Determine the [X, Y] coordinate at the center of the cell enclosing the given text.  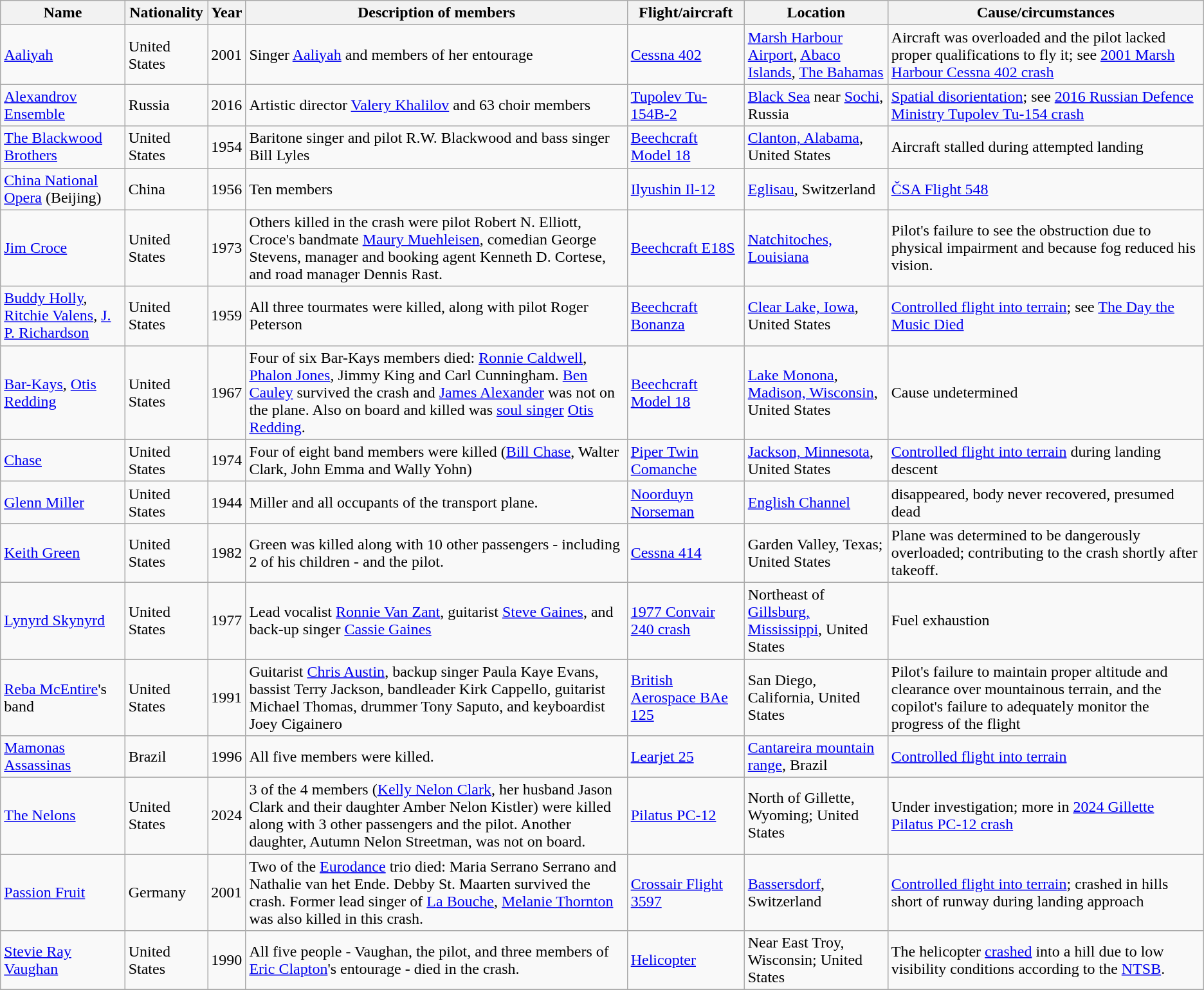
English Channel [816, 502]
1956 [226, 189]
1977 [226, 620]
Noorduyn Norseman [686, 502]
Near East Troy, Wisconsin; United States [816, 960]
Aircraft stalled during attempted landing [1046, 147]
Cause/circumstances [1046, 13]
Aircraft was overloaded and the pilot lacked proper qualifications to fly it; see 2001 Marsh Harbour Cessna 402 crash [1046, 55]
Ten members [436, 189]
1982 [226, 553]
2016 [226, 105]
British Aerospace BAe 125 [686, 697]
Mamonas Assassinas [63, 756]
Keith Green [63, 553]
Artistic director Valery Khalilov and 63 choir members [436, 105]
Passion Fruit [63, 893]
Flight/aircraft [686, 13]
Cantareira mountain range, Brazil [816, 756]
Miller and all occupants of the transport plane. [436, 502]
Controlled flight into terrain; crashed in hills short of runway during landing approach [1046, 893]
Stevie Ray Vaughan [63, 960]
Garden Valley, Texas; United States [816, 553]
Description of members [436, 13]
Lead vocalist Ronnie Van Zant, guitarist Steve Gaines, and back-up singer Cassie Gaines [436, 620]
Cessna 402 [686, 55]
Name [63, 13]
Alexandrov Ensemble [63, 105]
Brazil [166, 756]
Cessna 414 [686, 553]
1959 [226, 316]
Reba McEntire's band [63, 697]
1967 [226, 392]
Beechcraft E18S [686, 248]
The Nelons [63, 816]
Controlled flight into terrain during landing descent [1046, 461]
Spatial disorientation; see 2016 Russian Defence Ministry Tupolev Tu-154 crash [1046, 105]
All three tourmates were killed, along with pilot Roger Peterson [436, 316]
Glenn Miller [63, 502]
1991 [226, 697]
Plane was determined to be dangerously overloaded; contributing to the crash shortly after takeoff. [1046, 553]
North of Gillette, Wyoming; United States [816, 816]
Clanton, Alabama, United States [816, 147]
Eglisau, Switzerland [816, 189]
Under investigation; more in 2024 Gillette Pilatus PC-12 crash [1046, 816]
Jim Croce [63, 248]
Lake Monona, Madison, Wisconsin, United States [816, 392]
Helicopter [686, 960]
Location [816, 13]
Lynyrd Skynyrd [63, 620]
Clear Lake, Iowa, United States [816, 316]
Northeast of Gillsburg, Mississippi, United States [816, 620]
Year [226, 13]
Green was killed along with 10 other passengers - including 2 of his children - and the pilot. [436, 553]
Learjet 25 [686, 756]
Aaliyah [63, 55]
Cause undetermined [1046, 392]
1996 [226, 756]
China [166, 189]
Beechcraft Bonanza [686, 316]
Tupolev Tu-154B-2 [686, 105]
1977 Convair 240 crash [686, 620]
Chase [63, 461]
1944 [226, 502]
Bassersdorf, Switzerland [816, 893]
China National Opera (Beijing) [63, 189]
All five members were killed. [436, 756]
Germany [166, 893]
Pilot's failure to see the obstruction due to physical impairment and because fog reduced his vision. [1046, 248]
Russia [166, 105]
Marsh Harbour Airport, Abaco Islands, The Bahamas [816, 55]
Singer Aaliyah and members of her entourage [436, 55]
Piper Twin Comanche [686, 461]
Four of eight band members were killed (Bill Chase, Walter Clark, John Emma and Wally Yohn) [436, 461]
Black Sea near Sochi, Russia [816, 105]
Buddy Holly, Ritchie Valens, J. P. Richardson [63, 316]
disappeared, body never recovered, presumed dead [1046, 502]
The Blackwood Brothers [63, 147]
All five people - Vaughan, the pilot, and three members of Eric Clapton's entourage - died in the crash. [436, 960]
1954 [226, 147]
Crossair Flight 3597 [686, 893]
The helicopter crashed into a hill due to low visibility conditions according to the NTSB. [1046, 960]
Fuel exhaustion [1046, 620]
1990 [226, 960]
Controlled flight into terrain; see The Day the Music Died [1046, 316]
Controlled flight into terrain [1046, 756]
2024 [226, 816]
Baritone singer and pilot R.W. Blackwood and bass singer Bill Lyles [436, 147]
Jackson, Minnesota, United States [816, 461]
1974 [226, 461]
Ilyushin Il-12 [686, 189]
Natchitoches, Louisiana [816, 248]
San Diego, California, United States [816, 697]
Pilatus PC-12 [686, 816]
1973 [226, 248]
Bar-Kays, Otis Redding [63, 392]
ČSA Flight 548 [1046, 189]
Nationality [166, 13]
